Locate the cell with the specified text and output its (x, y) center coordinate. 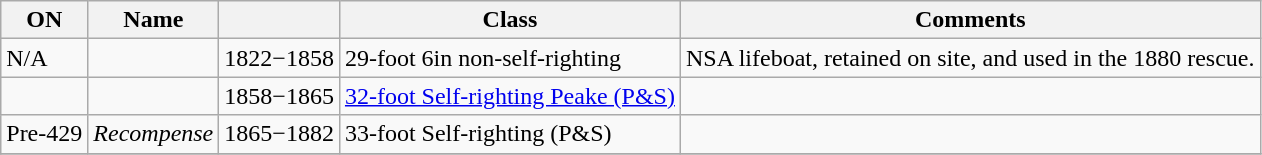
Class (510, 20)
Comments (970, 20)
33-foot Self-righting (P&S) (510, 134)
1858−1865 (280, 96)
Recompense (154, 134)
ON (44, 20)
1865−1882 (280, 134)
29-foot 6in non-self-righting (510, 58)
NSA lifeboat, retained on site, and used in the 1880 rescue. (970, 58)
1822−1858 (280, 58)
N/A (44, 58)
32-foot Self-righting Peake (P&S) (510, 96)
Name (154, 20)
Pre-429 (44, 134)
